Pinpoint the cell where the given text exists, returning its (x, y) midpoint coordinate. 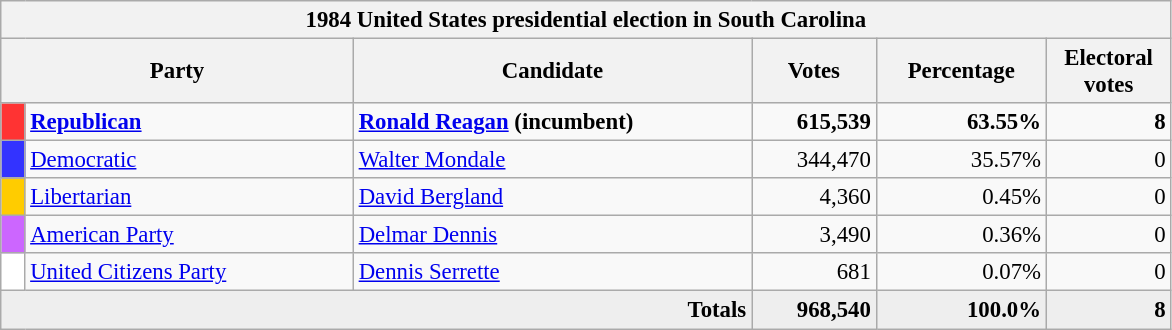
Electoral votes (1108, 72)
615,539 (814, 122)
Delmar Dennis (552, 235)
United Citizens Party (189, 273)
David Bergland (552, 197)
0.36% (961, 235)
Dennis Serrette (552, 273)
344,470 (814, 160)
Votes (814, 72)
Republican (189, 122)
968,540 (814, 310)
3,490 (814, 235)
Candidate (552, 72)
63.55% (961, 122)
Democratic (189, 160)
Ronald Reagan (incumbent) (552, 122)
681 (814, 273)
Walter Mondale (552, 160)
1984 United States presidential election in South Carolina (586, 20)
100.0% (961, 310)
35.57% (961, 160)
Percentage (961, 72)
0.45% (961, 197)
American Party (189, 235)
Totals (376, 310)
Party (178, 72)
Libertarian (189, 197)
4,360 (814, 197)
0.07% (961, 273)
